For the text-containing cell, return its midpoint in [X, Y] coordinate format. 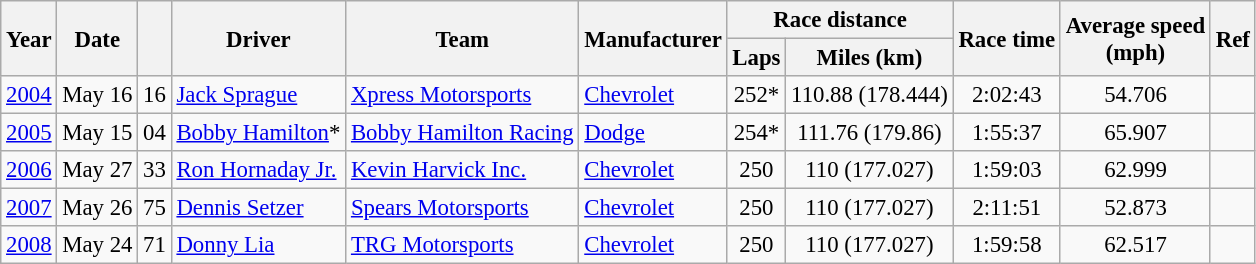
2006 [29, 170]
254* [756, 133]
Xpress Motorsports [462, 95]
Dodge [653, 133]
Team [462, 38]
1:59:58 [1006, 245]
Jack Sprague [258, 95]
16 [154, 95]
Driver [258, 38]
May 24 [98, 245]
2004 [29, 95]
Dennis Setzer [258, 208]
62.999 [1135, 170]
65.907 [1135, 133]
Ref [1232, 38]
04 [154, 133]
2005 [29, 133]
1:55:37 [1006, 133]
2:11:51 [1006, 208]
Race distance [840, 20]
Ron Hornaday Jr. [258, 170]
2:02:43 [1006, 95]
75 [154, 208]
May 27 [98, 170]
Laps [756, 58]
May 16 [98, 95]
52.873 [1135, 208]
Bobby Hamilton Racing [462, 133]
Manufacturer [653, 38]
110.88 (178.444) [870, 95]
Average speed(mph) [1135, 38]
Miles (km) [870, 58]
54.706 [1135, 95]
Bobby Hamilton* [258, 133]
TRG Motorsports [462, 245]
Date [98, 38]
111.76 (179.86) [870, 133]
1:59:03 [1006, 170]
May 26 [98, 208]
2007 [29, 208]
252* [756, 95]
33 [154, 170]
71 [154, 245]
Kevin Harvick Inc. [462, 170]
May 15 [98, 133]
2008 [29, 245]
Donny Lia [258, 245]
Spears Motorsports [462, 208]
Race time [1006, 38]
Year [29, 38]
62.517 [1135, 245]
